Detect which cell encompasses the target text, then output its (x, y) center coordinate. 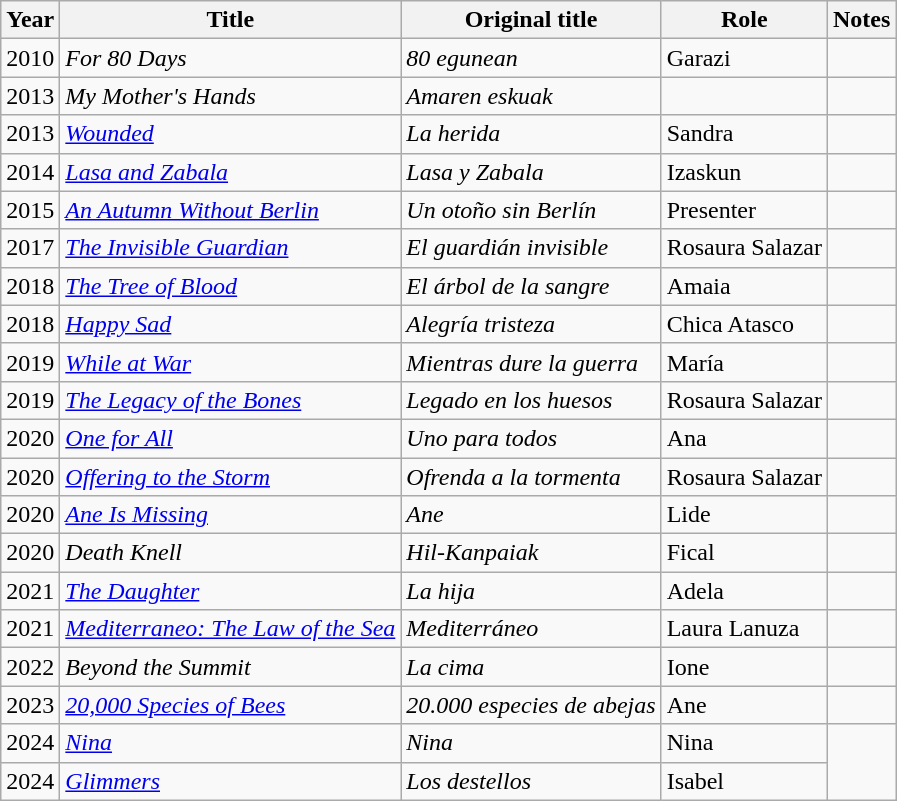
Ione (744, 667)
Lide (744, 515)
Ane Is Missing (230, 515)
El guardián invisible (531, 248)
For 80 Days (230, 58)
20.000 especies de abejas (531, 705)
Fical (744, 553)
Garazi (744, 58)
Izaskun (744, 172)
Role (744, 20)
The Legacy of the Bones (230, 400)
Year (30, 20)
Wounded (230, 134)
Isabel (744, 781)
La herida (531, 134)
Lasa y Zabala (531, 172)
Mediterraneo: The Law of the Sea (230, 629)
Hil-Kanpaiak (531, 553)
An Autumn Without Berlin (230, 210)
Title (230, 20)
My Mother's Hands (230, 96)
Glimmers (230, 781)
2022 (30, 667)
La cima (531, 667)
2014 (30, 172)
María (744, 362)
Notes (862, 20)
Un otoño sin Berlín (531, 210)
Sandra (744, 134)
Uno para todos (531, 438)
Amaia (744, 286)
Original title (531, 20)
Mediterráneo (531, 629)
While at War (230, 362)
Ana (744, 438)
Lasa and Zabala (230, 172)
Ofrenda a la tormenta (531, 477)
El árbol de la sangre (531, 286)
Los destellos (531, 781)
Alegría tristeza (531, 324)
Laura Lanuza (744, 629)
Mientras dure la guerra (531, 362)
La hija (531, 591)
20,000 Species of Bees (230, 705)
Happy Sad (230, 324)
The Invisible Guardian (230, 248)
Offering to the Storm (230, 477)
2017 (30, 248)
One for All (230, 438)
Presenter (744, 210)
The Tree of Blood (230, 286)
The Daughter (230, 591)
2015 (30, 210)
Legado en los huesos (531, 400)
Chica Atasco (744, 324)
Adela (744, 591)
2010 (30, 58)
80 egunean (531, 58)
Death Knell (230, 553)
2023 (30, 705)
Amaren eskuak (531, 96)
Beyond the Summit (230, 667)
